Scan for the cell matching the given text and deliver its (x, y) coordinate at center. 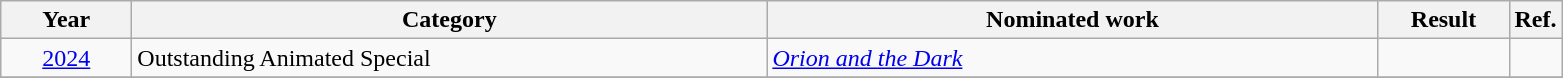
Year (66, 20)
Ref. (1536, 20)
Nominated work (1072, 20)
2024 (66, 58)
Outstanding Animated Special (450, 58)
Result (1444, 20)
Category (450, 20)
Orion and the Dark (1072, 58)
